Return the (X, Y) coordinate for the center point of the cell that contains the specified text.  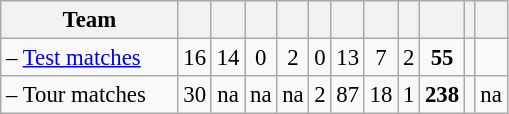
30 (194, 95)
55 (442, 58)
7 (380, 58)
18 (380, 95)
16 (194, 58)
13 (348, 58)
1 (409, 95)
14 (228, 58)
– Test matches (90, 58)
87 (348, 95)
– Tour matches (90, 95)
Team (90, 20)
238 (442, 95)
